Identify which cell holds the provided text, then report its [X, Y] central coordinate. 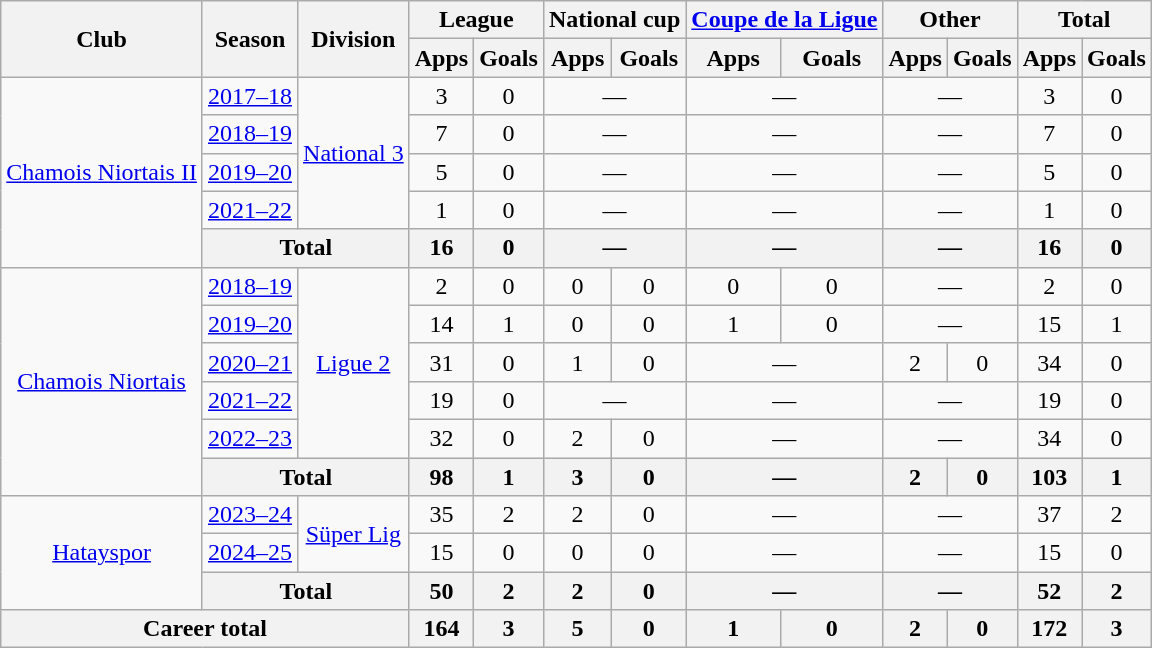
Season [250, 39]
Club [102, 39]
2020–21 [250, 362]
2024–25 [250, 553]
31 [441, 362]
Chamois Niortais [102, 381]
52 [1049, 591]
Chamois Niortais II [102, 172]
103 [1049, 477]
Ligue 2 [354, 362]
Division [354, 39]
50 [441, 591]
14 [441, 324]
37 [1049, 515]
98 [441, 477]
Other [950, 20]
2017–18 [250, 96]
32 [441, 438]
Career total [205, 629]
2022–23 [250, 438]
National 3 [354, 153]
2023–24 [250, 515]
164 [441, 629]
Süper Lig [354, 534]
Coupe de la Ligue [784, 20]
35 [441, 515]
League [476, 20]
National cup [614, 20]
Hatayspor [102, 553]
172 [1049, 629]
